Extract the (X, Y) coordinate from the center of the cell holding the provided text.  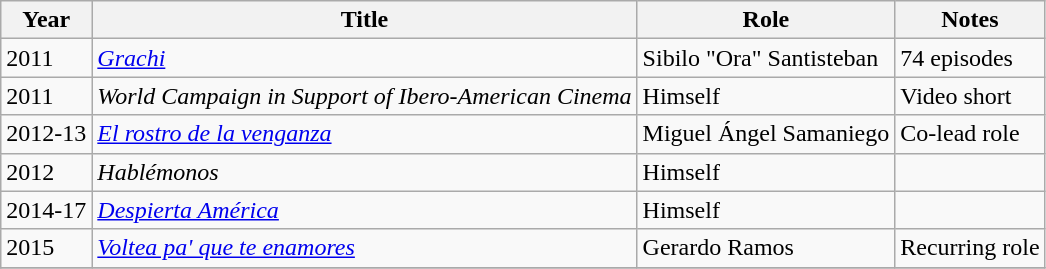
Video short (970, 96)
Hablémonos (364, 172)
Year (46, 20)
Sibilo "Ora" Santisteban (766, 58)
Voltea pa' que te enamores (364, 248)
Role (766, 20)
2014-17 (46, 210)
Grachi (364, 58)
World Campaign in Support of Ibero-American Cinema (364, 96)
2012-13 (46, 134)
Title (364, 20)
2015 (46, 248)
Despierta América (364, 210)
Recurring role (970, 248)
Miguel Ángel Samaniego (766, 134)
2012 (46, 172)
El rostro de la venganza (364, 134)
Co-lead role (970, 134)
Gerardo Ramos (766, 248)
74 episodes (970, 58)
Notes (970, 20)
